Identify which cell holds the provided text, then report its [X, Y] central coordinate. 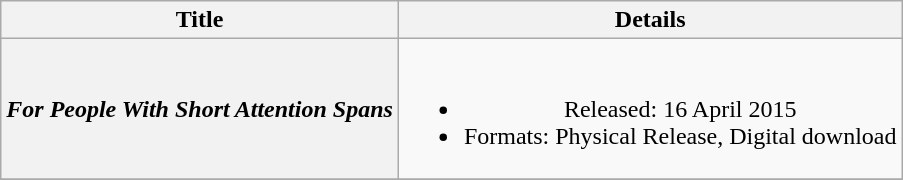
Title [200, 20]
Released: 16 April 2015Formats: Physical Release, Digital download [650, 109]
For People With Short Attention Spans [200, 109]
Details [650, 20]
